Provide the [X, Y] coordinate of the cell's center where the given text is located.  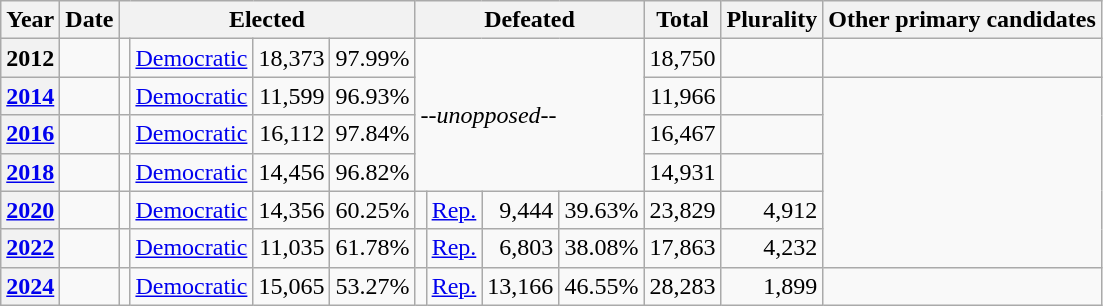
18,373 [292, 58]
4,912 [772, 210]
Other primary candidates [962, 20]
Total [682, 20]
1,899 [772, 286]
Year [30, 20]
2022 [30, 248]
14,931 [682, 172]
28,283 [682, 286]
6,803 [520, 248]
Plurality [772, 20]
9,444 [520, 210]
96.82% [372, 172]
Elected [267, 20]
--unopposed-- [530, 115]
11,035 [292, 248]
39.63% [602, 210]
Date [90, 20]
4,232 [772, 248]
60.25% [372, 210]
18,750 [682, 58]
11,966 [682, 96]
11,599 [292, 96]
97.99% [372, 58]
2016 [30, 134]
97.84% [372, 134]
17,863 [682, 248]
14,456 [292, 172]
13,166 [520, 286]
53.27% [372, 286]
38.08% [602, 248]
15,065 [292, 286]
2020 [30, 210]
96.93% [372, 96]
23,829 [682, 210]
2018 [30, 172]
16,467 [682, 134]
2012 [30, 58]
2014 [30, 96]
61.78% [372, 248]
2024 [30, 286]
16,112 [292, 134]
46.55% [602, 286]
Defeated [530, 20]
14,356 [292, 210]
